From the cell containing the given text, extract its center point as (x, y) coordinate. 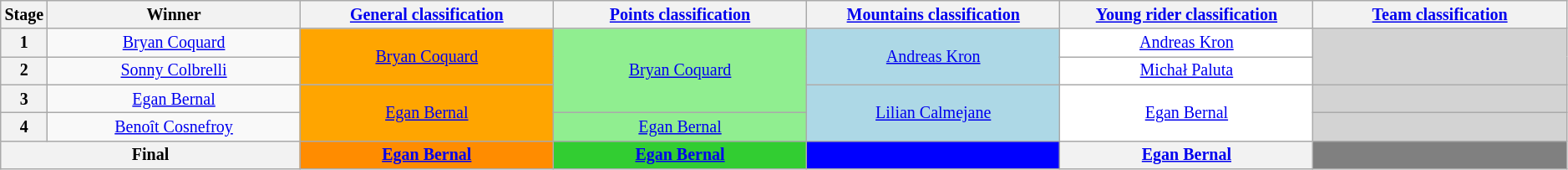
Benoît Cosnefroy (174, 127)
1 (24, 44)
3 (24, 99)
Young rider classification (1186, 15)
Sonny Colbrelli (174, 70)
Michał Paluta (1186, 70)
Team classification (1440, 15)
Stage (24, 15)
4 (24, 127)
Lilian Calmejane (934, 112)
Final (150, 154)
2 (24, 70)
Winner (174, 15)
Mountains classification (934, 15)
Points classification (680, 15)
General classification (426, 15)
